Search for the cell housing the specified text and yield its [x, y] center coordinate. 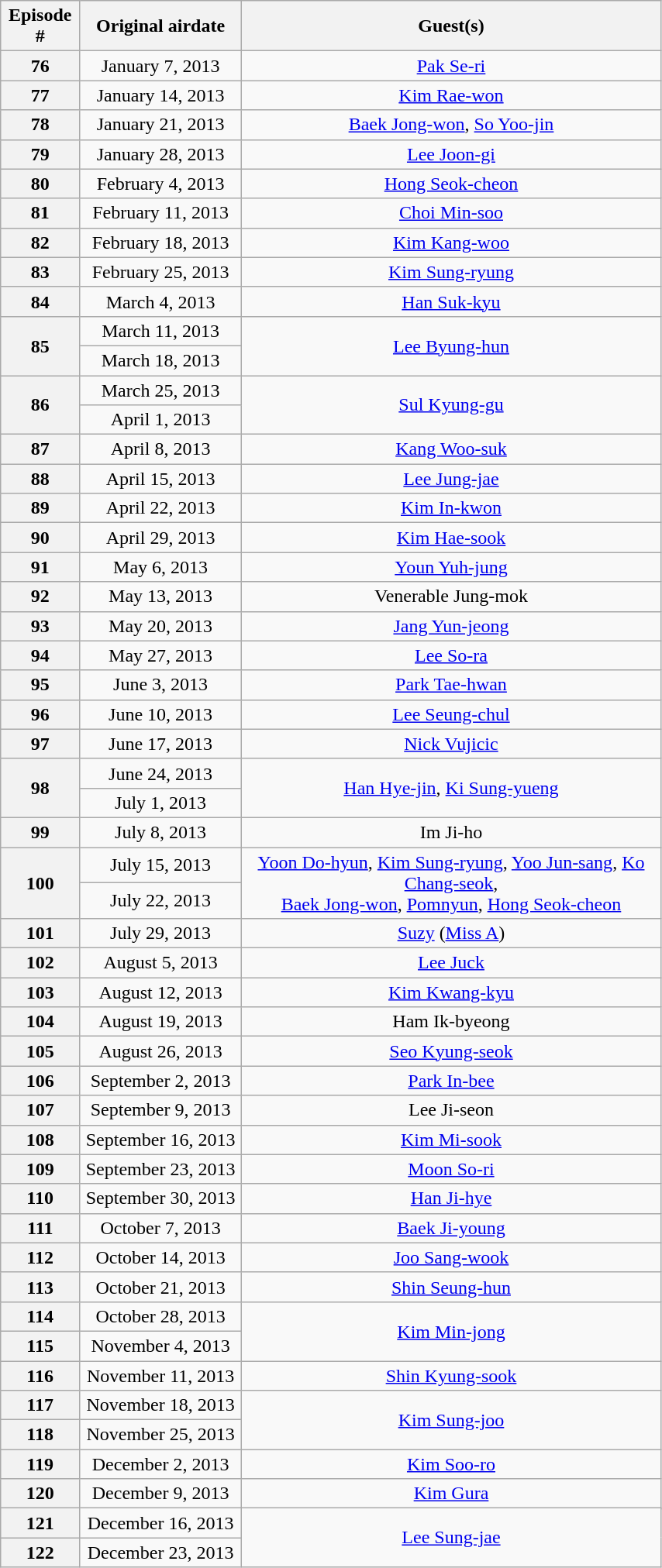
Nick Vujicic [451, 744]
January 21, 2013 [161, 125]
99 [40, 832]
September 23, 2013 [161, 1169]
Yoon Do-hyun, Kim Sung-ryung, Yoo Jun-sang, Ko Chang-seok,Baek Jong-won, Pomnyun, Hong Seok-cheon [451, 883]
106 [40, 1081]
February 25, 2013 [161, 272]
June 10, 2013 [161, 714]
January 28, 2013 [161, 154]
Episode # [40, 26]
115 [40, 1346]
Joo Sang-wook [451, 1257]
Lee Byung-hun [451, 346]
July 15, 2013 [161, 865]
February 4, 2013 [161, 184]
March 4, 2013 [161, 301]
77 [40, 95]
84 [40, 301]
114 [40, 1316]
Kang Woo-suk [451, 449]
107 [40, 1110]
Shin Seung-hun [451, 1287]
85 [40, 346]
89 [40, 508]
August 12, 2013 [161, 992]
Lee Joon-gi [451, 154]
Kim Soo-ro [451, 1464]
Kim Kang-woo [451, 242]
119 [40, 1464]
82 [40, 242]
Lee Sung-jae [451, 1538]
91 [40, 567]
Original airdate [161, 26]
Lee Jung-jae [451, 479]
120 [40, 1494]
93 [40, 626]
March 25, 2013 [161, 390]
Lee So-ra [451, 655]
121 [40, 1523]
June 24, 2013 [161, 773]
101 [40, 934]
88 [40, 479]
92 [40, 597]
100 [40, 883]
August 19, 2013 [161, 1022]
February 18, 2013 [161, 242]
Kim Kwang-kyu [451, 992]
December 9, 2013 [161, 1494]
Kim Sung-joo [451, 1420]
Han Suk-kyu [451, 301]
117 [40, 1405]
May 20, 2013 [161, 626]
Baek Ji-young [451, 1228]
96 [40, 714]
111 [40, 1228]
September 30, 2013 [161, 1198]
122 [40, 1553]
November 18, 2013 [161, 1405]
April 8, 2013 [161, 449]
May 27, 2013 [161, 655]
July 29, 2013 [161, 934]
110 [40, 1198]
November 11, 2013 [161, 1375]
Seo Kyung-seok [451, 1051]
November 25, 2013 [161, 1435]
Sul Kyung-gu [451, 404]
March 18, 2013 [161, 360]
79 [40, 154]
Kim Min-jong [451, 1331]
Shin Kyung-sook [451, 1375]
February 11, 2013 [161, 213]
78 [40, 125]
Venerable Jung-mok [451, 597]
October 21, 2013 [161, 1287]
Kim Mi-sook [451, 1140]
Jang Yun-jeong [451, 626]
September 9, 2013 [161, 1110]
90 [40, 538]
Pak Se-ri [451, 66]
Han Ji-hye [451, 1198]
113 [40, 1287]
April 15, 2013 [161, 479]
116 [40, 1375]
January 7, 2013 [161, 66]
Park In-bee [451, 1081]
August 26, 2013 [161, 1051]
October 28, 2013 [161, 1316]
Choi Min-soo [451, 213]
Kim Gura [451, 1494]
April 22, 2013 [161, 508]
81 [40, 213]
103 [40, 992]
July 1, 2013 [161, 803]
July 8, 2013 [161, 832]
87 [40, 449]
108 [40, 1140]
Kim Sung-ryung [451, 272]
Lee Seung-chul [451, 714]
Kim In-kwon [451, 508]
Lee Juck [451, 963]
April 1, 2013 [161, 420]
Han Hye-jin, Ki Sung-yueng [451, 788]
Suzy (Miss A) [451, 934]
118 [40, 1435]
Park Tae-hwan [451, 685]
November 4, 2013 [161, 1346]
March 11, 2013 [161, 331]
109 [40, 1169]
December 2, 2013 [161, 1464]
83 [40, 272]
August 5, 2013 [161, 963]
September 16, 2013 [161, 1140]
102 [40, 963]
October 7, 2013 [161, 1228]
Im Ji-ho [451, 832]
January 14, 2013 [161, 95]
Kim Rae-won [451, 95]
Kim Hae-sook [451, 538]
September 2, 2013 [161, 1081]
104 [40, 1022]
April 29, 2013 [161, 538]
June 3, 2013 [161, 685]
Youn Yuh-jung [451, 567]
86 [40, 404]
Baek Jong-won, So Yoo-jin [451, 125]
June 17, 2013 [161, 744]
July 22, 2013 [161, 901]
December 16, 2013 [161, 1523]
December 23, 2013 [161, 1553]
80 [40, 184]
105 [40, 1051]
76 [40, 66]
Guest(s) [451, 26]
May 13, 2013 [161, 597]
May 6, 2013 [161, 567]
October 14, 2013 [161, 1257]
Hong Seok-cheon [451, 184]
94 [40, 655]
Ham Ik-byeong [451, 1022]
95 [40, 685]
112 [40, 1257]
Lee Ji-seon [451, 1110]
Moon So-ri [451, 1169]
97 [40, 744]
98 [40, 788]
